Extract the [x, y] coordinate from the center of the cell holding the provided text.  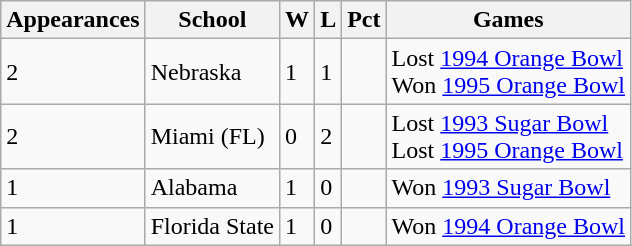
Won 1993 Sugar Bowl [508, 188]
Appearances [73, 20]
Games [508, 20]
Nebraska [212, 72]
School [212, 20]
Won 1994 Orange Bowl [508, 226]
W [298, 20]
Lost 1994 Orange BowlWon 1995 Orange Bowl [508, 72]
Alabama [212, 188]
Lost 1993 Sugar BowlLost 1995 Orange Bowl [508, 136]
Miami (FL) [212, 136]
L [328, 20]
Pct [364, 20]
Florida State [212, 226]
